Provide the [x, y] coordinate of the cell's center where the given text is located.  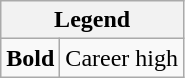
Career high [122, 58]
Legend [92, 20]
Bold [30, 58]
